Scan for the cell matching the given text and deliver its (x, y) coordinate at center. 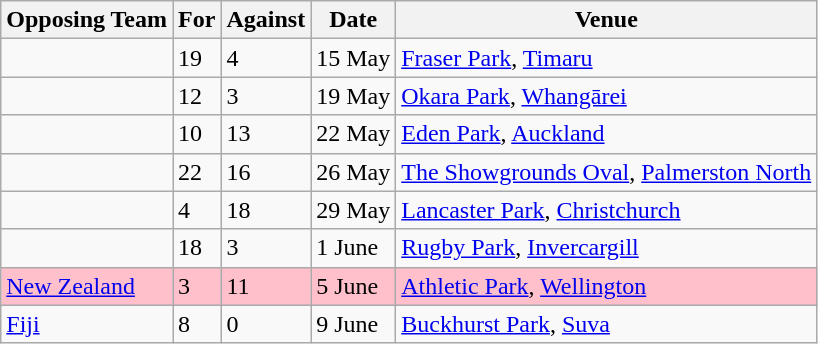
Date (354, 20)
Lancaster Park, Christchurch (606, 210)
Buckhurst Park, Suva (606, 324)
For (197, 20)
Okara Park, Whangārei (606, 96)
Fiji (87, 324)
11 (266, 286)
Fraser Park, Timaru (606, 58)
0 (266, 324)
9 June (354, 324)
15 May (354, 58)
19 (197, 58)
The Showgrounds Oval, Palmerston North (606, 172)
16 (266, 172)
5 June (354, 286)
Venue (606, 20)
Eden Park, Auckland (606, 134)
Rugby Park, Invercargill (606, 248)
8 (197, 324)
Opposing Team (87, 20)
Against (266, 20)
Athletic Park, Wellington (606, 286)
26 May (354, 172)
29 May (354, 210)
13 (266, 134)
19 May (354, 96)
22 May (354, 134)
1 June (354, 248)
10 (197, 134)
12 (197, 96)
New Zealand (87, 286)
22 (197, 172)
